Return (x, y) of the center of cell containing provided text 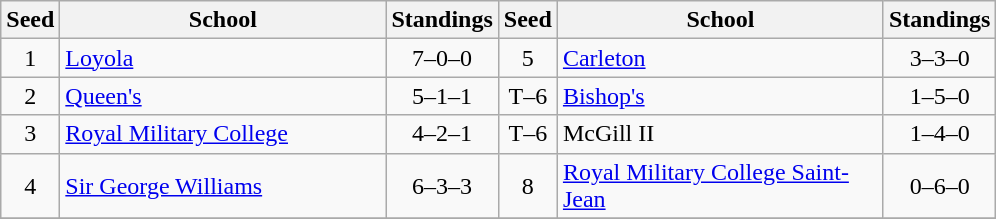
Royal Military College (223, 134)
1–4–0 (939, 134)
4 (30, 186)
Royal Military College Saint-Jean (720, 186)
5 (528, 58)
3 (30, 134)
Sir George Williams (223, 186)
7–0–0 (442, 58)
Loyola (223, 58)
Carleton (720, 58)
McGill II (720, 134)
1–5–0 (939, 96)
6–3–3 (442, 186)
Bishop's (720, 96)
Queen's (223, 96)
3–3–0 (939, 58)
2 (30, 96)
1 (30, 58)
0–6–0 (939, 186)
5–1–1 (442, 96)
8 (528, 186)
4–2–1 (442, 134)
